Detect which cell encompasses the target text, then output its (x, y) center coordinate. 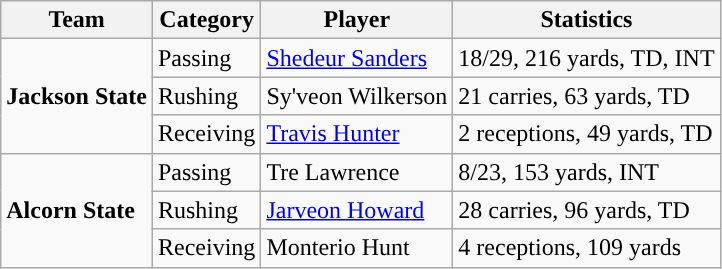
Team (77, 20)
Statistics (586, 20)
Jackson State (77, 96)
Jarveon Howard (357, 210)
Sy'veon Wilkerson (357, 96)
Tre Lawrence (357, 172)
Alcorn State (77, 210)
4 receptions, 109 yards (586, 248)
Travis Hunter (357, 134)
18/29, 216 yards, TD, INT (586, 58)
2 receptions, 49 yards, TD (586, 134)
Monterio Hunt (357, 248)
Player (357, 20)
8/23, 153 yards, INT (586, 172)
28 carries, 96 yards, TD (586, 210)
Shedeur Sanders (357, 58)
Category (206, 20)
21 carries, 63 yards, TD (586, 96)
